Search for the cell housing the specified text and yield its [X, Y] center coordinate. 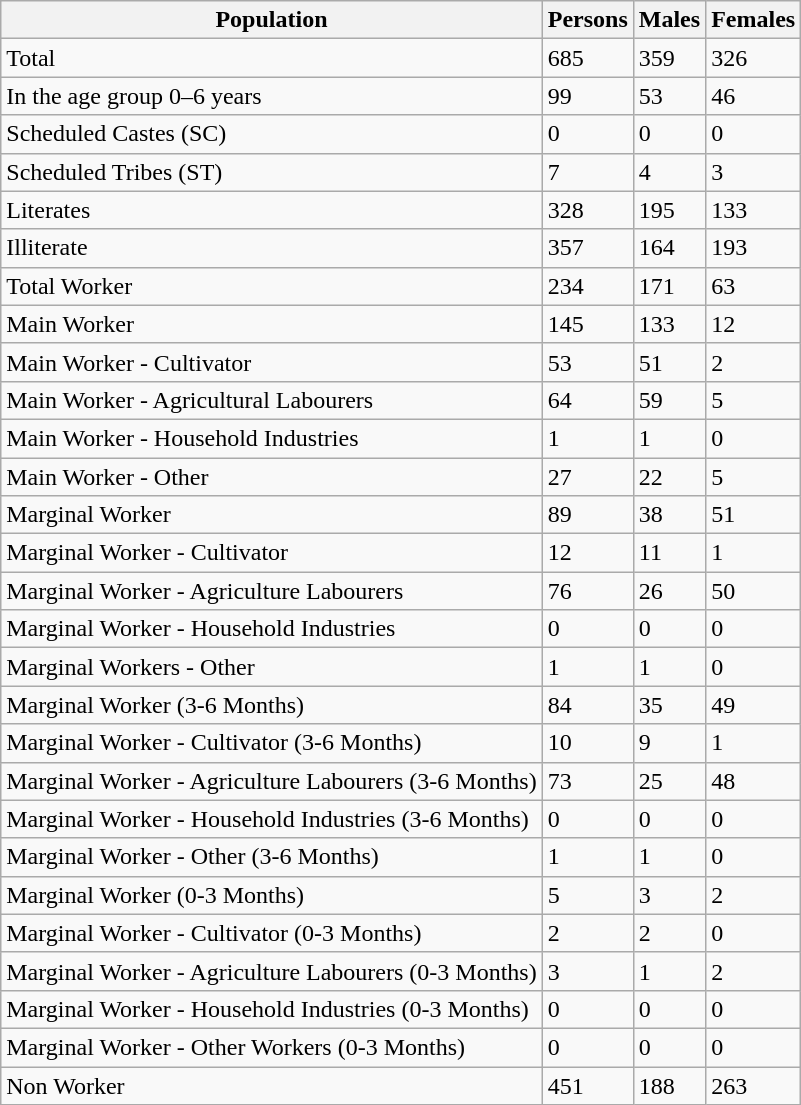
Marginal Worker - Cultivator (0-3 Months) [272, 933]
11 [669, 553]
35 [669, 705]
25 [669, 781]
193 [754, 248]
359 [669, 58]
164 [669, 248]
Total [272, 58]
59 [669, 400]
Marginal Worker - Household Industries [272, 629]
328 [588, 210]
22 [669, 477]
Marginal Worker [272, 515]
Marginal Worker - Agriculture Labourers (3-6 Months) [272, 781]
76 [588, 591]
Non Worker [272, 1085]
Marginal Worker - Household Industries (0-3 Months) [272, 1009]
27 [588, 477]
Main Worker - Cultivator [272, 362]
263 [754, 1085]
38 [669, 515]
Marginal Worker - Household Industries (3-6 Months) [272, 819]
49 [754, 705]
171 [669, 286]
Marginal Worker - Agriculture Labourers (0-3 Months) [272, 971]
9 [669, 743]
Marginal Worker (0-3 Months) [272, 895]
26 [669, 591]
685 [588, 58]
64 [588, 400]
Marginal Worker - Cultivator [272, 553]
Illiterate [272, 248]
73 [588, 781]
326 [754, 58]
Population [272, 20]
Females [754, 20]
7 [588, 172]
451 [588, 1085]
In the age group 0–6 years [272, 96]
Marginal Worker - Cultivator (3-6 Months) [272, 743]
89 [588, 515]
Main Worker - Agricultural Labourers [272, 400]
Marginal Worker - Other (3-6 Months) [272, 857]
Scheduled Castes (SC) [272, 134]
195 [669, 210]
Marginal Worker - Agriculture Labourers [272, 591]
48 [754, 781]
4 [669, 172]
99 [588, 96]
63 [754, 286]
Marginal Worker - Other Workers (0-3 Months) [272, 1047]
357 [588, 248]
Main Worker - Other [272, 477]
Males [669, 20]
46 [754, 96]
234 [588, 286]
Scheduled Tribes (ST) [272, 172]
145 [588, 324]
Literates [272, 210]
188 [669, 1085]
Main Worker - Household Industries [272, 438]
Persons [588, 20]
Marginal Worker (3-6 Months) [272, 705]
Marginal Workers - Other [272, 667]
Total Worker [272, 286]
Main Worker [272, 324]
84 [588, 705]
50 [754, 591]
10 [588, 743]
